Search for the cell housing the specified text and yield its (x, y) center coordinate. 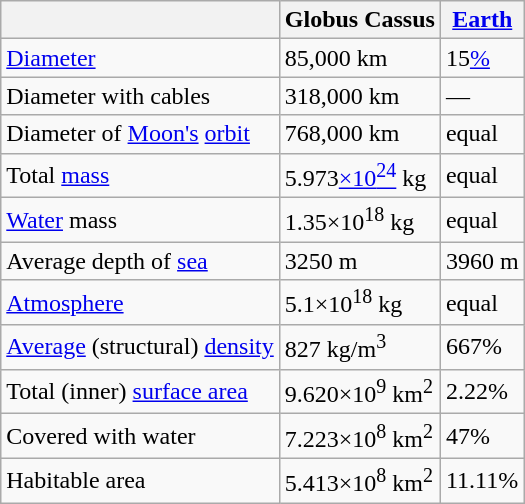
9.620×109 km2 (360, 392)
— (482, 96)
Water mass (140, 220)
Habitable area (140, 480)
827 kg/m3 (360, 348)
Diameter of Moon's orbit (140, 134)
Atmosphere (140, 302)
318,000 km (360, 96)
Total (inner) surface area (140, 392)
Total mass (140, 176)
3960 m (482, 261)
5.1×1018 kg (360, 302)
Average (structural) density (140, 348)
5.973×1024 kg (360, 176)
85,000 km (360, 58)
Average depth of sea (140, 261)
1.35×1018 kg (360, 220)
5.413×108 km2 (360, 480)
Covered with water (140, 436)
47% (482, 436)
Diameter with cables (140, 96)
Earth (482, 20)
768,000 km (360, 134)
667% (482, 348)
3250 m (360, 261)
7.223×108 km2 (360, 436)
11.11% (482, 480)
Globus Cassus (360, 20)
2.22% (482, 392)
15% (482, 58)
Diameter (140, 58)
